For the text-containing cell, return its midpoint in (X, Y) coordinate format. 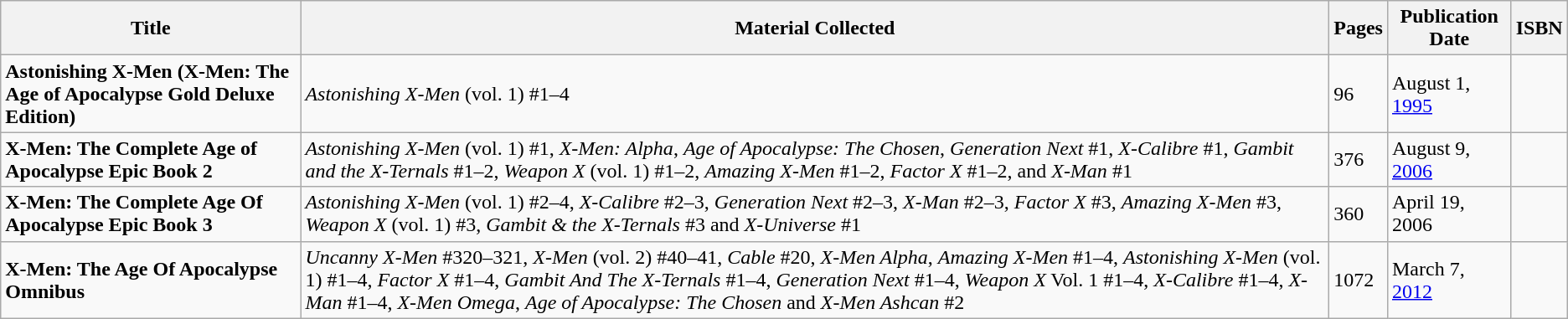
August 1, 1995 (1449, 94)
96 (1359, 94)
March 7, 2012 (1449, 280)
376 (1359, 159)
X-Men: The Complete Age of Apocalypse Epic Book 2 (151, 159)
Astonishing X-Men (X-Men: The Age of Apocalypse Gold Deluxe Edition) (151, 94)
Astonishing X-Men (vol. 1) #1–4 (815, 94)
Material Collected (815, 28)
360 (1359, 214)
Publication Date (1449, 28)
Pages (1359, 28)
Title (151, 28)
X-Men: The Age Of Apocalypse Omnibus (151, 280)
1072 (1359, 280)
April 19, 2006 (1449, 214)
X-Men: The Complete Age Of Apocalypse Epic Book 3 (151, 214)
ISBN (1540, 28)
August 9, 2006 (1449, 159)
